Identify which cell holds the provided text, then report its (x, y) central coordinate. 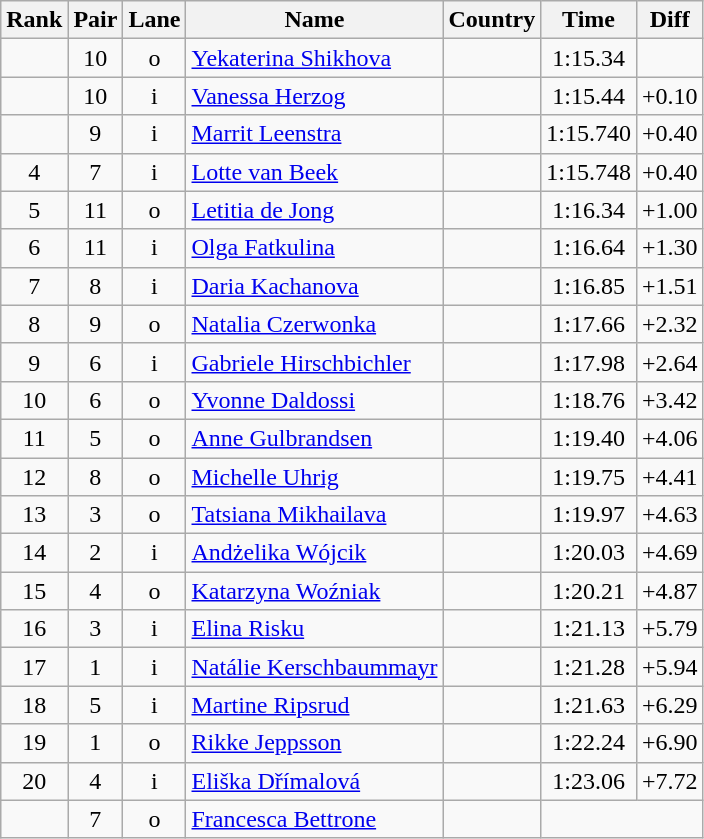
Lotte van Beek (314, 172)
14 (34, 553)
+1.00 (670, 210)
1:21.28 (589, 667)
18 (34, 705)
+1.51 (670, 286)
Lane (154, 20)
1:17.98 (589, 362)
Diff (670, 20)
Andżelika Wójcik (314, 553)
Anne Gulbrandsen (314, 438)
Natálie Kerschbaummayr (314, 667)
Daria Kachanova (314, 286)
Country (492, 20)
Katarzyna Woźniak (314, 591)
1:19.40 (589, 438)
1:17.66 (589, 324)
Pair (96, 20)
+0.10 (670, 96)
16 (34, 629)
Natalia Czerwonka (314, 324)
Gabriele Hirschbichler (314, 362)
Francesca Bettrone (314, 819)
Elina Risku (314, 629)
+1.30 (670, 248)
1:16.64 (589, 248)
Olga Fatkulina (314, 248)
+6.90 (670, 743)
+7.72 (670, 781)
Michelle Uhrig (314, 477)
Letitia de Jong (314, 210)
+6.29 (670, 705)
+5.94 (670, 667)
1:19.75 (589, 477)
17 (34, 667)
1:23.06 (589, 781)
1:20.21 (589, 591)
1:19.97 (589, 515)
Rikke Jeppsson (314, 743)
1:18.76 (589, 400)
13 (34, 515)
+4.06 (670, 438)
Rank (34, 20)
Vanessa Herzog (314, 96)
Name (314, 20)
+4.41 (670, 477)
19 (34, 743)
Tatsiana Mikhailava (314, 515)
1:15.34 (589, 58)
Martine Ripsrud (314, 705)
+2.32 (670, 324)
+3.42 (670, 400)
Eliška Dřímalová (314, 781)
1:21.13 (589, 629)
Marrit Leenstra (314, 134)
+4.87 (670, 591)
1:21.63 (589, 705)
20 (34, 781)
2 (96, 553)
+2.64 (670, 362)
1:16.85 (589, 286)
1:15.748 (589, 172)
1:16.34 (589, 210)
Yekaterina Shikhova (314, 58)
Yvonne Daldossi (314, 400)
1:15.44 (589, 96)
12 (34, 477)
+4.63 (670, 515)
+4.69 (670, 553)
1:22.24 (589, 743)
+5.79 (670, 629)
15 (34, 591)
1:15.740 (589, 134)
Time (589, 20)
1:20.03 (589, 553)
